Extract the [X, Y] coordinate from the center of the cell holding the provided text.  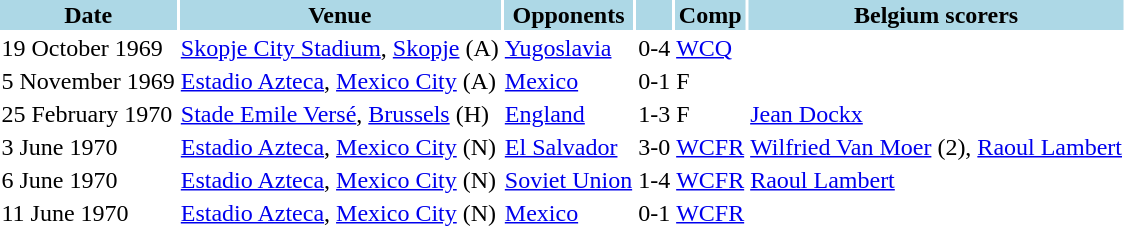
England [568, 114]
Stade Emile Versé, Brussels (H) [340, 114]
El Salvador [568, 147]
Venue [340, 15]
Opponents [568, 15]
25 February 1970 [88, 114]
1-3 [654, 114]
3 June 1970 [88, 147]
Jean Dockx [936, 114]
3-0 [654, 147]
Skopje City Stadium, Skopje (A) [340, 48]
5 November 1969 [88, 81]
1-4 [654, 180]
Soviet Union [568, 180]
Mexico [568, 81]
Comp [710, 15]
19 October 1969 [88, 48]
6 June 1970 [88, 180]
Wilfried Van Moer (2), Raoul Lambert [936, 147]
Belgium scorers [936, 15]
Date [88, 15]
Raoul Lambert [936, 180]
0-1 [654, 81]
Yugoslavia [568, 48]
Estadio Azteca, Mexico City (A) [340, 81]
0-4 [654, 48]
WCQ [710, 48]
